Detect which cell encompasses the target text, then output its [x, y] center coordinate. 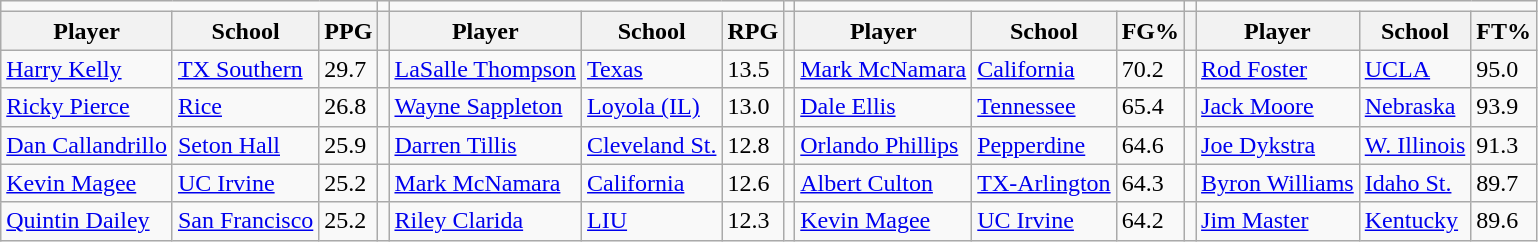
13.0 [753, 107]
Pepperdine [1044, 145]
12.6 [753, 183]
PPG [348, 31]
San Francisco [245, 221]
29.7 [348, 69]
12.8 [753, 145]
64.3 [1150, 183]
FG% [1150, 31]
95.0 [1504, 69]
Joe Dykstra [1278, 145]
Seton Hall [245, 145]
89.7 [1504, 183]
Jack Moore [1278, 107]
W. Illinois [1415, 145]
Idaho St. [1415, 183]
Rod Foster [1278, 69]
12.3 [753, 221]
Wayne Sappleton [486, 107]
TX Southern [245, 69]
UCLA [1415, 69]
Texas [652, 69]
Jim Master [1278, 221]
LIU [652, 221]
Ricky Pierce [87, 107]
Dale Ellis [884, 107]
Kentucky [1415, 221]
64.6 [1150, 145]
65.4 [1150, 107]
FT% [1504, 31]
25.9 [348, 145]
Quintin Dailey [87, 221]
93.9 [1504, 107]
70.2 [1150, 69]
Albert Culton [884, 183]
Orlando Phillips [884, 145]
TX-Arlington [1044, 183]
89.6 [1504, 221]
26.8 [348, 107]
Loyola (IL) [652, 107]
Dan Callandrillo [87, 145]
Byron Williams [1278, 183]
Nebraska [1415, 107]
Harry Kelly [87, 69]
91.3 [1504, 145]
64.2 [1150, 221]
Rice [245, 107]
Cleveland St. [652, 145]
13.5 [753, 69]
Darren Tillis [486, 145]
LaSalle Thompson [486, 69]
Tennessee [1044, 107]
RPG [753, 31]
Riley Clarida [486, 221]
